Capture the cell that displays the provided text and extract its [X, Y] central coordinate. 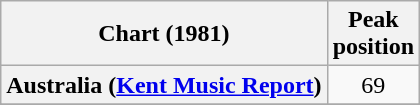
Peakposition [373, 34]
Australia (Kent Music Report) [164, 85]
Chart (1981) [164, 34]
69 [373, 85]
